Capture the cell that displays the provided text and extract its (x, y) central coordinate. 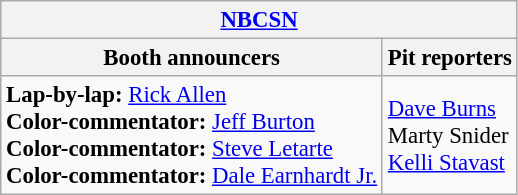
Pit reporters (450, 58)
Booth announcers (192, 58)
Dave BurnsMarty SniderKelli Stavast (450, 136)
Lap-by-lap: Rick AllenColor-commentator: Jeff BurtonColor-commentator: Steve LetarteColor-commentator: Dale Earnhardt Jr. (192, 136)
NBCSN (260, 20)
